Provide the [x, y] coordinate of the cell's center where the given text is located.  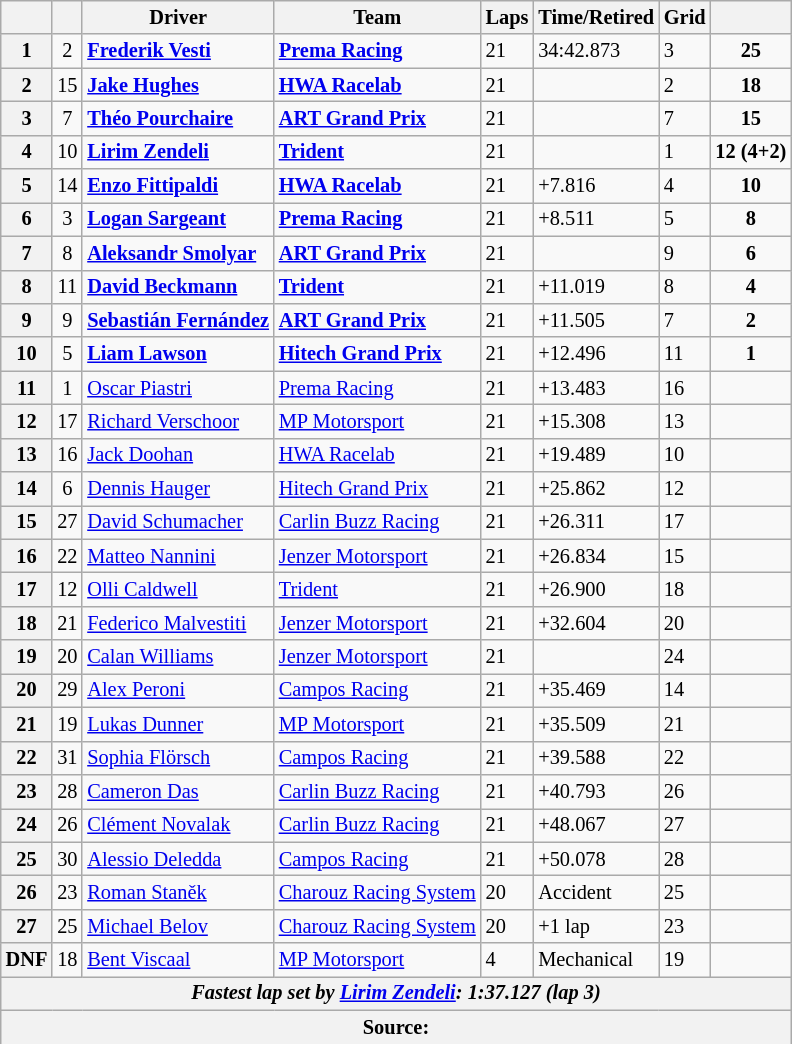
Cameron Das [178, 791]
Théo Pourchaire [178, 118]
+7.816 [596, 186]
Accident [596, 892]
Bent Viscaal [178, 960]
Calan Williams [178, 657]
Driver [178, 17]
Aleksandr Smolyar [178, 253]
+8.511 [596, 219]
+48.067 [596, 825]
Team [378, 17]
Clément Novalak [178, 825]
DNF [27, 960]
Frederik Vesti [178, 51]
+15.308 [596, 421]
Olli Caldwell [178, 589]
Source: [396, 1027]
+35.469 [596, 690]
+26.311 [596, 522]
+26.900 [596, 589]
+13.483 [596, 388]
+26.834 [596, 556]
Matteo Nannini [178, 556]
Jake Hughes [178, 85]
34:42.873 [596, 51]
Liam Lawson [178, 354]
+19.489 [596, 455]
Laps [508, 17]
Oscar Piastri [178, 388]
Grid [685, 17]
+25.862 [596, 489]
Enzo Fittipaldi [178, 186]
+39.588 [596, 758]
Logan Sargeant [178, 219]
Dennis Hauger [178, 489]
Federico Malvestiti [178, 623]
Roman Staněk [178, 892]
+1 lap [596, 926]
Time/Retired [596, 17]
Sebastián Fernández [178, 320]
Jack Doohan [178, 455]
David Beckmann [178, 287]
+50.078 [596, 859]
Richard Verschoor [178, 421]
Lirim Zendeli [178, 152]
Mechanical [596, 960]
+35.509 [596, 724]
31 [67, 758]
29 [67, 690]
+11.019 [596, 287]
+40.793 [596, 791]
Sophia Flörsch [178, 758]
30 [67, 859]
Lukas Dunner [178, 724]
+11.505 [596, 320]
Michael Belov [178, 926]
12 (4+2) [752, 152]
David Schumacher [178, 522]
Alessio Deledda [178, 859]
+12.496 [596, 354]
Fastest lap set by Lirim Zendeli: 1:37.127 (lap 3) [396, 993]
Alex Peroni [178, 690]
+32.604 [596, 623]
